Return the [X, Y] coordinate for the center point of the cell that contains the specified text.  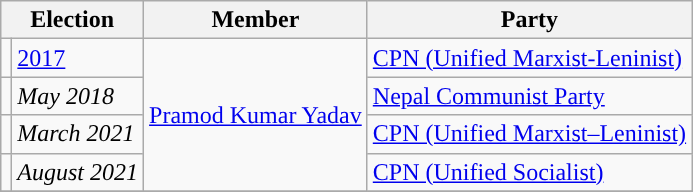
CPN (Unified Marxist-Leninist) [529, 58]
Pramod Kumar Yadav [256, 115]
CPN (Unified Marxist–Leninist) [529, 134]
March 2021 [78, 134]
Nepal Communist Party [529, 96]
Party [529, 20]
2017 [78, 58]
August 2021 [78, 172]
Election [72, 20]
CPN (Unified Socialist) [529, 172]
May 2018 [78, 96]
Member [256, 20]
